Detect which cell encompasses the target text, then output its [X, Y] center coordinate. 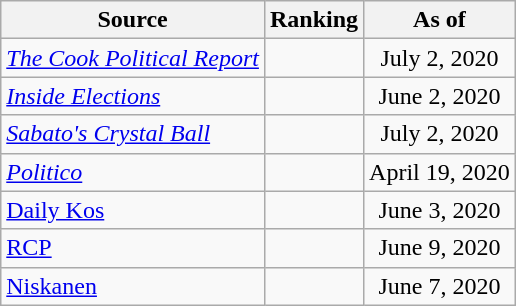
The Cook Political Report [133, 58]
April 19, 2020 [440, 172]
June 2, 2020 [440, 96]
Sabato's Crystal Ball [133, 134]
Niskanen [133, 286]
June 9, 2020 [440, 248]
Source [133, 20]
Daily Kos [133, 210]
Politico [133, 172]
June 7, 2020 [440, 286]
Ranking [314, 20]
June 3, 2020 [440, 210]
As of [440, 20]
Inside Elections [133, 96]
RCP [133, 248]
